Output the [X, Y] coordinate of the center of the cell containing the given text.  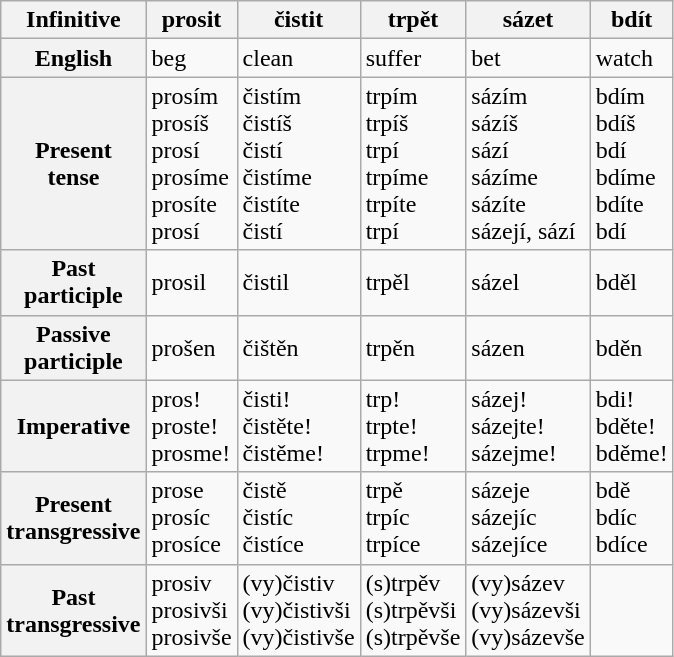
Presenttense [74, 164]
trpěn [413, 348]
trpěl [413, 282]
čistěčistícčistíce [298, 518]
bděbdícbdíce [632, 518]
beg [192, 58]
(s)trpěv(s)trpěvši(s)trpěvše [413, 610]
čistit [298, 20]
watch [632, 58]
Presenttransgressive [74, 518]
sázen [528, 348]
prošen [192, 348]
bet [528, 58]
trpět [413, 20]
trpímtrpíštrpítrpímetrpítetrpí [413, 164]
čistil [298, 282]
čistímčistíščistíčistímečistítečistí [298, 164]
suffer [413, 58]
clean [298, 58]
bdít [632, 20]
English [74, 58]
sázet [528, 20]
prosit [192, 20]
(vy)čistiv(vy)čistivši(vy)čistivše [298, 610]
Pastparticiple [74, 282]
sázel [528, 282]
(vy)sázev(vy)sázevši(vy)sázevše [528, 610]
prosil [192, 282]
trpětrpíctrpíce [413, 518]
sázejesázejícsázejíce [528, 518]
Infinitive [74, 20]
pros!proste!prosme! [192, 426]
proseprosícprosíce [192, 518]
Pasttransgressive [74, 610]
prosímprosíšprosíprosímeprosíteprosí [192, 164]
Imperative [74, 426]
sázej!sázejte!sázejme! [528, 426]
bděn [632, 348]
trp!trpte!trpme! [413, 426]
bdi!bděte!bděme! [632, 426]
bdímbdíšbdíbdímebdítebdí [632, 164]
sázímsázíšsázísázímesázítesázejí, sází [528, 164]
čisti!čistěte!čistěme! [298, 426]
prosivprosivšiprosivše [192, 610]
Passiveparticiple [74, 348]
čištěn [298, 348]
bděl [632, 282]
